Provide the [X, Y] coordinate of the cell's center where the given text is located.  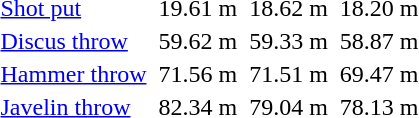
71.56 m [198, 74]
59.33 m [289, 41]
71.51 m [289, 74]
59.62 m [198, 41]
